Pinpoint the cell where the given text exists, returning its (X, Y) midpoint coordinate. 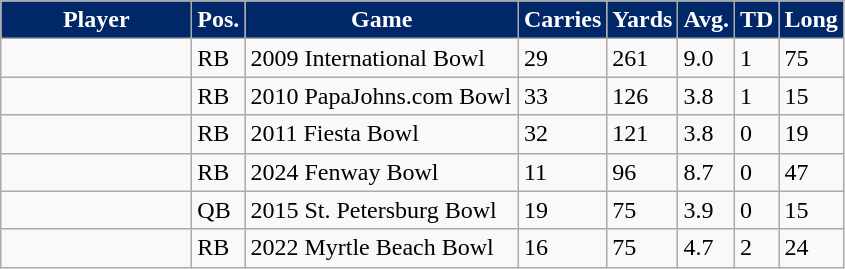
2009 International Bowl (382, 58)
16 (562, 248)
Player (96, 20)
2015 St. Petersburg Bowl (382, 210)
4.7 (706, 248)
2 (757, 248)
96 (642, 172)
47 (811, 172)
Carries (562, 20)
2024 Fenway Bowl (382, 172)
2022 Myrtle Beach Bowl (382, 248)
Game (382, 20)
2010 PapaJohns.com Bowl (382, 96)
32 (562, 134)
261 (642, 58)
8.7 (706, 172)
9.0 (706, 58)
126 (642, 96)
11 (562, 172)
121 (642, 134)
3.9 (706, 210)
24 (811, 248)
Pos. (218, 20)
TD (757, 20)
QB (218, 210)
Avg. (706, 20)
33 (562, 96)
29 (562, 58)
Yards (642, 20)
Long (811, 20)
2011 Fiesta Bowl (382, 134)
